Scan for the cell matching the given text and deliver its [X, Y] coordinate at center. 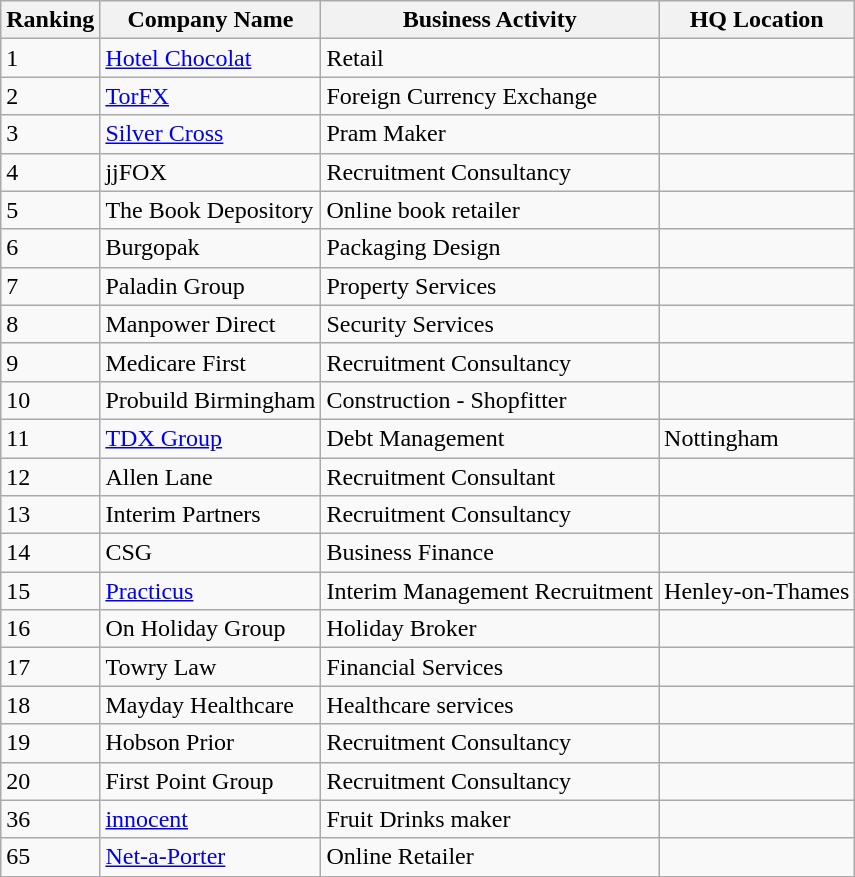
14 [50, 553]
Online Retailer [490, 857]
5 [50, 210]
On Holiday Group [210, 629]
innocent [210, 819]
10 [50, 400]
Hobson Prior [210, 743]
19 [50, 743]
Towry Law [210, 667]
7 [50, 286]
Henley-on-Thames [757, 591]
TDX Group [210, 438]
36 [50, 819]
Practicus [210, 591]
Allen Lane [210, 477]
CSG [210, 553]
4 [50, 172]
Healthcare services [490, 705]
Hotel Chocolat [210, 58]
17 [50, 667]
HQ Location [757, 20]
Silver Cross [210, 134]
Construction - Shopfitter [490, 400]
Burgopak [210, 248]
Retail [490, 58]
8 [50, 324]
Ranking [50, 20]
2 [50, 96]
65 [50, 857]
jjFOX [210, 172]
1 [50, 58]
Manpower Direct [210, 324]
Net-a-Porter [210, 857]
Online book retailer [490, 210]
Foreign Currency Exchange [490, 96]
3 [50, 134]
Business Activity [490, 20]
9 [50, 362]
18 [50, 705]
Medicare First [210, 362]
6 [50, 248]
11 [50, 438]
Pram Maker [490, 134]
Recruitment Consultant [490, 477]
Business Finance [490, 553]
The Book Depository [210, 210]
15 [50, 591]
Company Name [210, 20]
Paladin Group [210, 286]
Property Services [490, 286]
12 [50, 477]
Fruit Drinks maker [490, 819]
Financial Services [490, 667]
TorFX [210, 96]
Debt Management [490, 438]
Packaging Design [490, 248]
Security Services [490, 324]
20 [50, 781]
Probuild Birmingham [210, 400]
Mayday Healthcare [210, 705]
Holiday Broker [490, 629]
First Point Group [210, 781]
13 [50, 515]
Interim Partners [210, 515]
Nottingham [757, 438]
16 [50, 629]
Interim Management Recruitment [490, 591]
